Extract the [x, y] coordinate from the center of the cell holding the provided text.  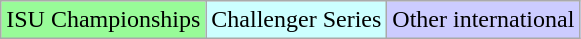
ISU Championships [104, 20]
Challenger Series [296, 20]
Other international [484, 20]
